Find where the given text appears and provide that cell's center as [x, y] coordinate. 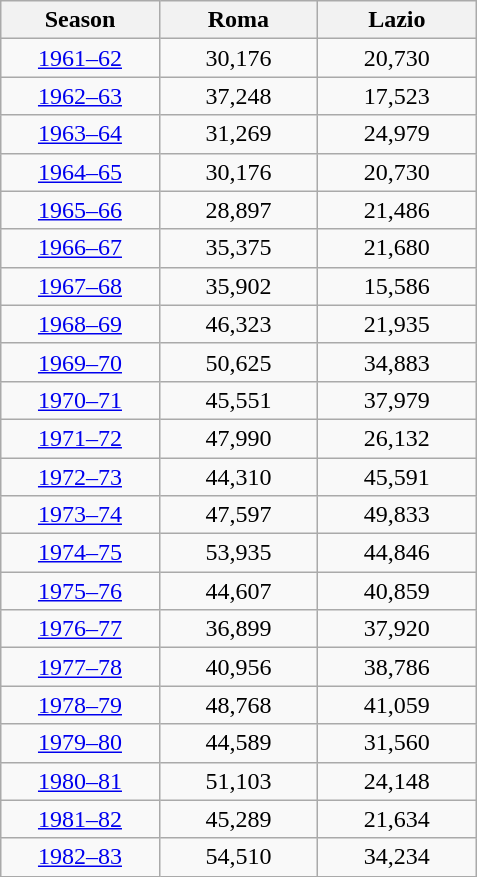
45,591 [397, 477]
46,323 [238, 324]
37,248 [238, 96]
54,510 [238, 857]
37,920 [397, 629]
1968–69 [80, 324]
1979–80 [80, 743]
45,289 [238, 819]
47,990 [238, 438]
21,680 [397, 248]
15,586 [397, 286]
41,059 [397, 705]
1966–67 [80, 248]
17,523 [397, 96]
40,859 [397, 591]
37,979 [397, 400]
1976–77 [80, 629]
44,589 [238, 743]
40,956 [238, 667]
1981–82 [80, 819]
21,634 [397, 819]
28,897 [238, 210]
38,786 [397, 667]
1978–79 [80, 705]
50,625 [238, 362]
34,883 [397, 362]
1973–74 [80, 515]
47,597 [238, 515]
35,902 [238, 286]
34,234 [397, 857]
36,899 [238, 629]
Season [80, 20]
1963–64 [80, 134]
21,935 [397, 324]
44,846 [397, 553]
21,486 [397, 210]
1969–70 [80, 362]
1975–76 [80, 591]
1980–81 [80, 781]
Roma [238, 20]
26,132 [397, 438]
1982–83 [80, 857]
31,560 [397, 743]
1977–78 [80, 667]
Lazio [397, 20]
45,551 [238, 400]
1970–71 [80, 400]
1972–73 [80, 477]
53,935 [238, 553]
1965–66 [80, 210]
44,310 [238, 477]
1962–63 [80, 96]
44,607 [238, 591]
24,148 [397, 781]
1971–72 [80, 438]
35,375 [238, 248]
48,768 [238, 705]
24,979 [397, 134]
1974–75 [80, 553]
1964–65 [80, 172]
51,103 [238, 781]
31,269 [238, 134]
1967–68 [80, 286]
49,833 [397, 515]
1961–62 [80, 58]
